Find where the given text appears and provide that cell's center as (X, Y) coordinate. 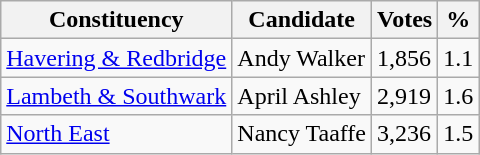
1.6 (458, 96)
April Ashley (302, 96)
Nancy Taaffe (302, 134)
Lambeth & Southwark (116, 96)
1.1 (458, 58)
% (458, 20)
3,236 (405, 134)
Havering & Redbridge (116, 58)
1,856 (405, 58)
Candidate (302, 20)
North East (116, 134)
Constituency (116, 20)
2,919 (405, 96)
Votes (405, 20)
1.5 (458, 134)
Andy Walker (302, 58)
